Extract the [X, Y] coordinate from the center of the cell holding the provided text.  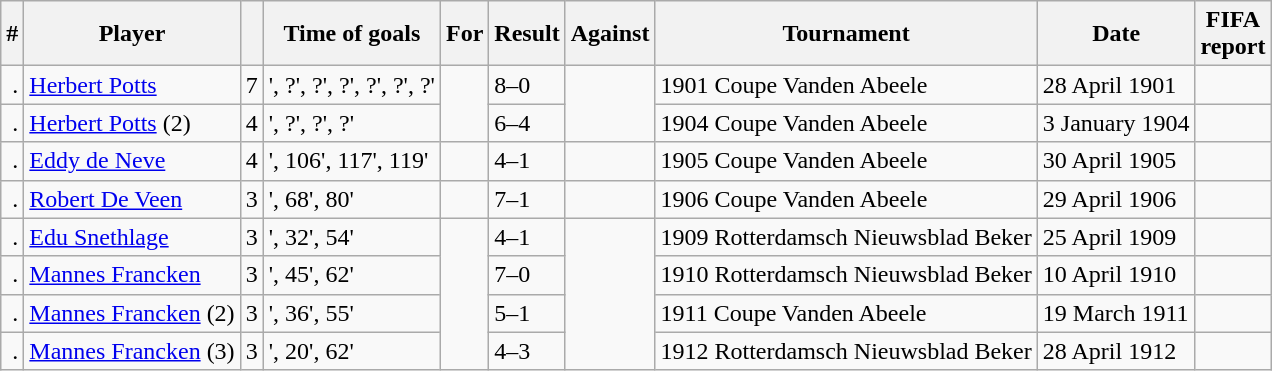
30 April 1905 [1116, 161]
7–1 [527, 199]
', 20', 62' [352, 351]
', ?', ?', ?', ?', ?', ?' [352, 85]
Herbert Potts [132, 85]
Result [527, 34]
1911 Coupe Vanden Abeele [846, 313]
1906 Coupe Vanden Abeele [846, 199]
Against [610, 34]
Mannes Francken (2) [132, 313]
For [464, 34]
FIFAreport [1233, 34]
4–3 [527, 351]
10 April 1910 [1116, 275]
1910 Rotterdamsch Nieuwsblad Beker [846, 275]
Player [132, 34]
', 68', 80' [352, 199]
', ?', ?', ?' [352, 123]
1909 Rotterdamsch Nieuwsblad Beker [846, 237]
', 32', 54' [352, 237]
7–0 [527, 275]
25 April 1909 [1116, 237]
1905 Coupe Vanden Abeele [846, 161]
', 45', 62' [352, 275]
28 April 1901 [1116, 85]
Herbert Potts (2) [132, 123]
28 April 1912 [1116, 351]
# [12, 34]
3 January 1904 [1116, 123]
Robert De Veen [132, 199]
', 106', 117', 119' [352, 161]
Time of goals [352, 34]
Tournament [846, 34]
1901 Coupe Vanden Abeele [846, 85]
5–1 [527, 313]
Mannes Francken (3) [132, 351]
29 April 1906 [1116, 199]
19 March 1911 [1116, 313]
7 [252, 85]
8–0 [527, 85]
', 36', 55' [352, 313]
1904 Coupe Vanden Abeele [846, 123]
1912 Rotterdamsch Nieuwsblad Beker [846, 351]
6–4 [527, 123]
Edu Snethlage [132, 237]
Date [1116, 34]
Eddy de Neve [132, 161]
Mannes Francken [132, 275]
